Output the (x, y) coordinate of the center of the cell containing the given text.  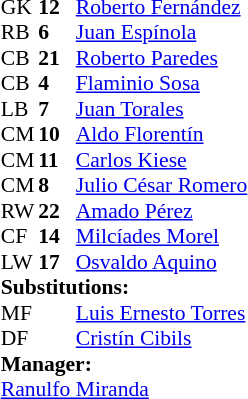
Osvaldo Aquino (162, 262)
RB (20, 33)
21 (57, 58)
Luis Ernesto Torres (162, 313)
11 (57, 160)
4 (57, 83)
14 (57, 237)
Aldo Florentín (162, 135)
Manager: (124, 364)
LW (20, 262)
Carlos Kiese (162, 160)
Milcíades Morel (162, 237)
Juan Espínola (162, 33)
LB (20, 109)
MF (20, 313)
Roberto Paredes (162, 58)
22 (57, 211)
Amado Pérez (162, 211)
Flaminio Sosa (162, 83)
6 (57, 33)
Julio César Romero (162, 185)
Cristín Cibils (162, 339)
10 (57, 135)
7 (57, 109)
DF (20, 339)
RW (20, 211)
Juan Torales (162, 109)
Substitutions: (124, 287)
17 (57, 262)
8 (57, 185)
CF (20, 237)
